Capture the cell that displays the provided text and extract its (X, Y) central coordinate. 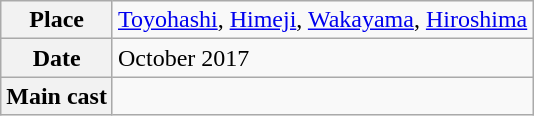
Toyohashi, Himeji, Wakayama, Hiroshima (322, 20)
Date (57, 58)
October 2017 (322, 58)
Main cast (57, 96)
Place (57, 20)
